Pinpoint the cell where the given text exists, returning its [x, y] midpoint coordinate. 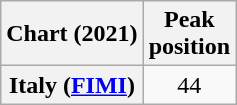
44 [189, 85]
Italy (FIMI) [72, 85]
Peakposition [189, 34]
Chart (2021) [72, 34]
